Output the [x, y] coordinate of the center of the cell containing the given text.  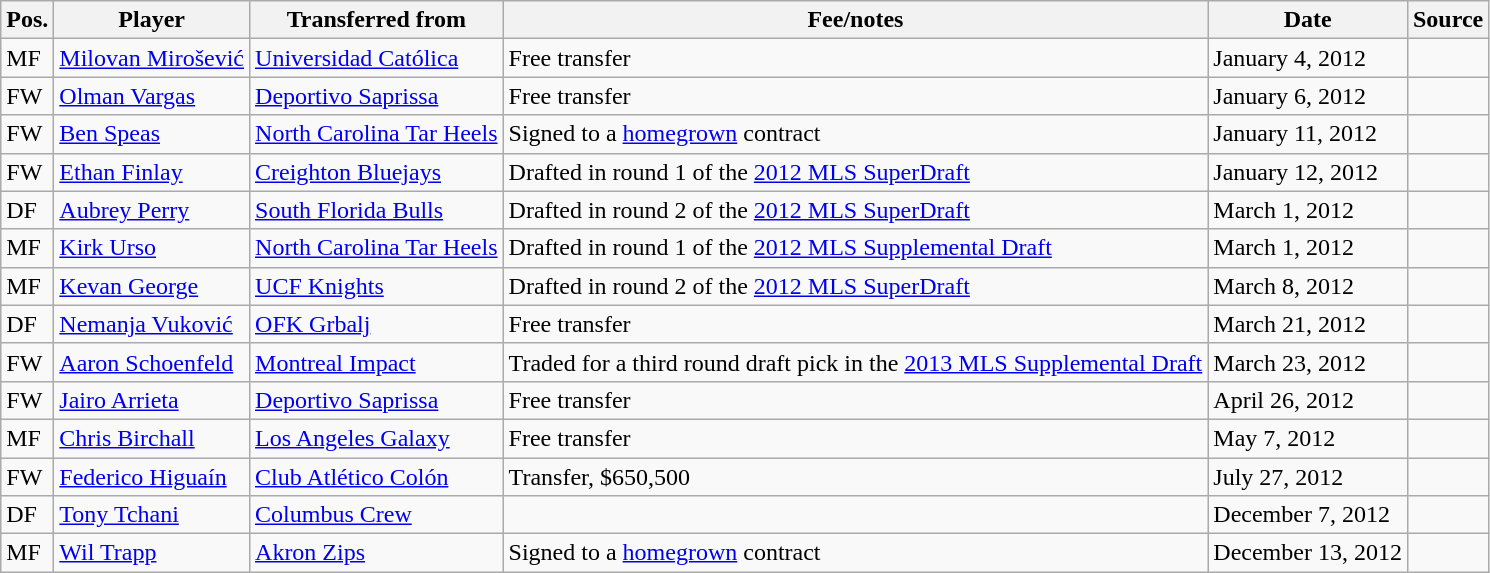
March 8, 2012 [1308, 286]
Los Angeles Galaxy [377, 438]
Columbus Crew [377, 515]
March 23, 2012 [1308, 362]
Tony Tchani [152, 515]
Olman Vargas [152, 96]
Fee/notes [856, 20]
Kevan George [152, 286]
Aaron Schoenfeld [152, 362]
December 13, 2012 [1308, 553]
Chris Birchall [152, 438]
Transferred from [377, 20]
Wil Trapp [152, 553]
Creighton Bluejays [377, 172]
Player [152, 20]
Ethan Finlay [152, 172]
Nemanja Vuković [152, 324]
May 7, 2012 [1308, 438]
January 6, 2012 [1308, 96]
July 27, 2012 [1308, 477]
Drafted in round 1 of the 2012 MLS SuperDraft [856, 172]
January 4, 2012 [1308, 58]
January 11, 2012 [1308, 134]
Jairo Arrieta [152, 400]
Drafted in round 1 of the 2012 MLS Supplemental Draft [856, 248]
Universidad Católica [377, 58]
OFK Grbalj [377, 324]
Transfer, $650,500 [856, 477]
Kirk Urso [152, 248]
Akron Zips [377, 553]
December 7, 2012 [1308, 515]
Source [1448, 20]
March 21, 2012 [1308, 324]
April 26, 2012 [1308, 400]
Milovan Mirošević [152, 58]
Traded for a third round draft pick in the 2013 MLS Supplemental Draft [856, 362]
South Florida Bulls [377, 210]
Federico Higuaín [152, 477]
Ben Speas [152, 134]
Aubrey Perry [152, 210]
Montreal Impact [377, 362]
Club Atlético Colón [377, 477]
January 12, 2012 [1308, 172]
Pos. [28, 20]
Date [1308, 20]
UCF Knights [377, 286]
